Search for the cell housing the specified text and yield its (X, Y) center coordinate. 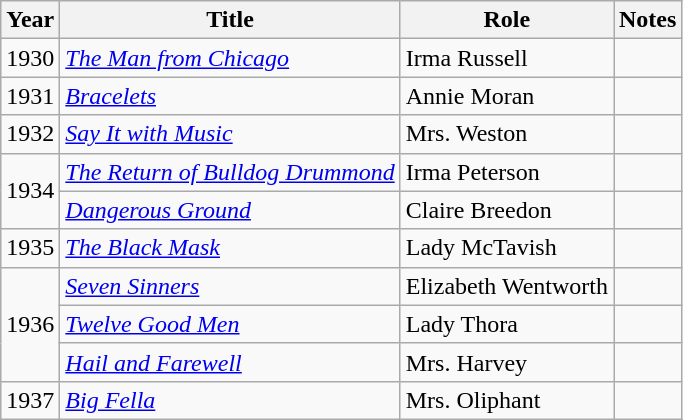
Seven Sinners (230, 286)
Year (30, 20)
Twelve Good Men (230, 324)
Role (506, 20)
1930 (30, 58)
Lady Thora (506, 324)
Claire Breedon (506, 210)
Bracelets (230, 96)
Mrs. Oliphant (506, 400)
1931 (30, 96)
The Black Mask (230, 248)
Big Fella (230, 400)
Notes (648, 20)
1934 (30, 191)
1935 (30, 248)
Elizabeth Wentworth (506, 286)
Lady McTavish (506, 248)
Say It with Music (230, 134)
1932 (30, 134)
Irma Russell (506, 58)
Hail and Farewell (230, 362)
The Man from Chicago (230, 58)
Irma Peterson (506, 172)
1937 (30, 400)
1936 (30, 324)
The Return of Bulldog Drummond (230, 172)
Annie Moran (506, 96)
Title (230, 20)
Mrs. Weston (506, 134)
Dangerous Ground (230, 210)
Mrs. Harvey (506, 362)
